Return [x, y] of the center of cell containing provided text 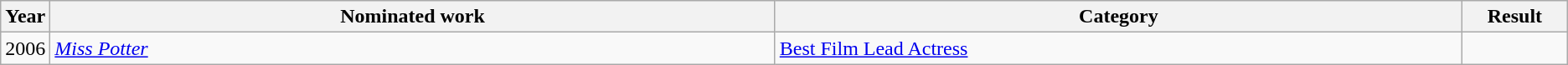
Nominated work [412, 17]
Year [25, 17]
Miss Potter [412, 48]
Best Film Lead Actress [1118, 48]
Result [1515, 17]
Category [1118, 17]
2006 [25, 48]
